From the cell containing the given text, extract its center point as (x, y) coordinate. 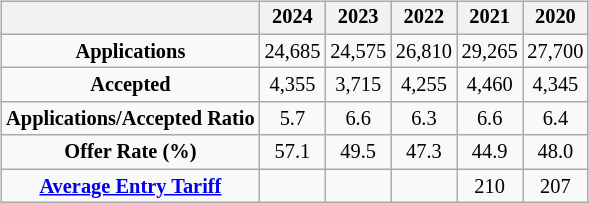
4,355 (293, 85)
47.3 (424, 152)
27,700 (556, 51)
Accepted (130, 85)
2020 (556, 18)
4,255 (424, 85)
4,460 (490, 85)
6.4 (556, 119)
Offer Rate (%) (130, 152)
Average Entry Tariff (130, 186)
26,810 (424, 51)
210 (490, 186)
6.3 (424, 119)
44.9 (490, 152)
Applications (130, 51)
57.1 (293, 152)
2022 (424, 18)
48.0 (556, 152)
5.7 (293, 119)
29,265 (490, 51)
2021 (490, 18)
24,685 (293, 51)
49.5 (358, 152)
4,345 (556, 85)
2024 (293, 18)
24,575 (358, 51)
Applications/Accepted Ratio (130, 119)
3,715 (358, 85)
2023 (358, 18)
207 (556, 186)
